Output the (x, y) coordinate of the center of the cell containing the given text.  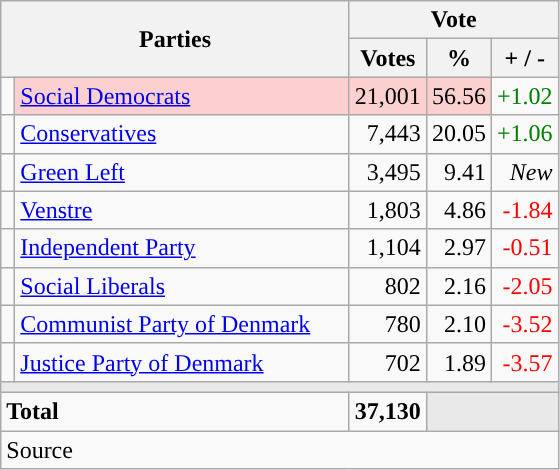
+1.02 (524, 96)
21,001 (388, 96)
9.41 (458, 172)
37,130 (388, 411)
Conservatives (182, 134)
56.56 (458, 96)
-3.52 (524, 324)
2.10 (458, 324)
% (458, 58)
Source (280, 449)
+1.06 (524, 134)
-2.05 (524, 286)
1,104 (388, 248)
Total (176, 411)
-0.51 (524, 248)
802 (388, 286)
20.05 (458, 134)
+ / - (524, 58)
2.97 (458, 248)
New (524, 172)
702 (388, 362)
1.89 (458, 362)
Justice Party of Denmark (182, 362)
Parties (176, 39)
1,803 (388, 210)
Communist Party of Denmark (182, 324)
Venstre (182, 210)
3,495 (388, 172)
-1.84 (524, 210)
Social Liberals (182, 286)
2.16 (458, 286)
780 (388, 324)
Vote (454, 20)
-3.57 (524, 362)
Independent Party (182, 248)
Social Democrats (182, 96)
Green Left (182, 172)
7,443 (388, 134)
4.86 (458, 210)
Votes (388, 58)
